Detect which cell encompasses the target text, then output its [x, y] center coordinate. 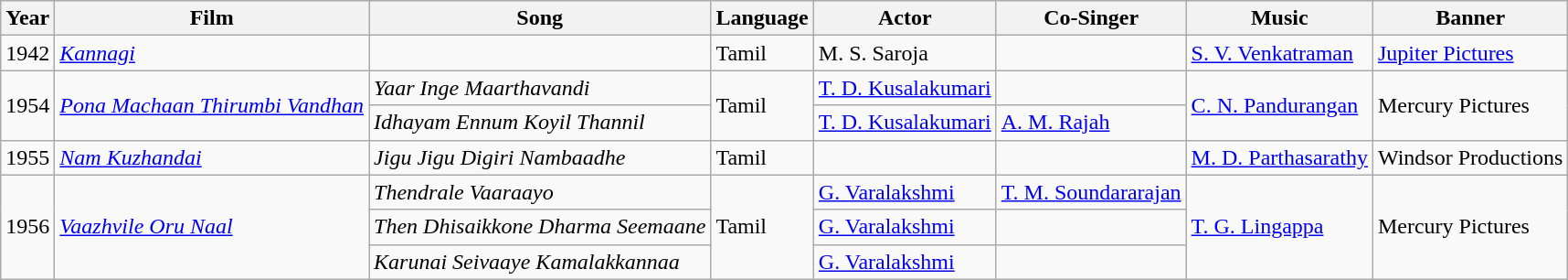
S. V. Venkatraman [1279, 53]
T. M. Soundararajan [1091, 192]
Windsor Productions [1469, 157]
Year [27, 18]
T. G. Lingappa [1279, 227]
Pona Machaan Thirumbi Vandhan [212, 105]
Nam Kuzhandai [212, 157]
Film [212, 18]
1942 [27, 53]
Song [540, 18]
M. S. Saroja [905, 53]
M. D. Parthasarathy [1279, 157]
Jigu Jigu Digiri Nambaadhe [540, 157]
Banner [1469, 18]
Jupiter Pictures [1469, 53]
Vaazhvile Oru Naal [212, 227]
1955 [27, 157]
Then Dhisaikkone Dharma Seemaane [540, 227]
Actor [905, 18]
Music [1279, 18]
Language [762, 18]
1956 [27, 227]
C. N. Pandurangan [1279, 105]
Kannagi [212, 53]
Co-Singer [1091, 18]
1954 [27, 105]
Yaar Inge Maarthavandi [540, 88]
Idhayam Ennum Koyil Thannil [540, 123]
A. M. Rajah [1091, 123]
Thendrale Vaaraayo [540, 192]
Karunai Seivaaye Kamalakkannaa [540, 262]
